Provide the [X, Y] coordinate of the cell's center where the given text is located.  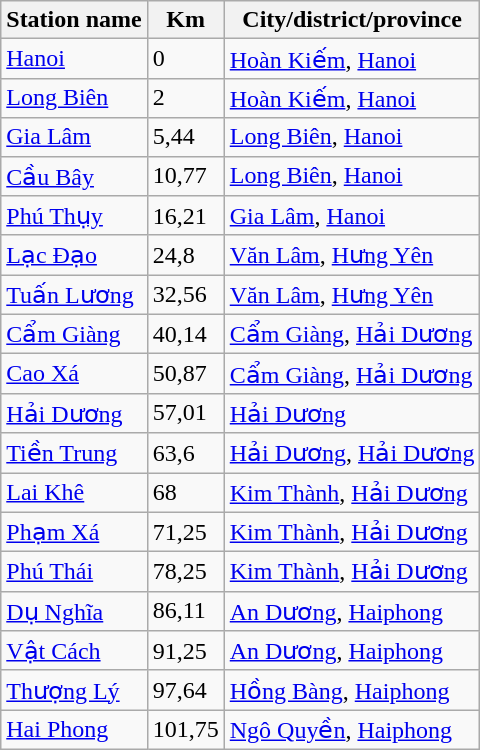
50,87 [186, 374]
68 [186, 492]
10,77 [186, 176]
24,8 [186, 255]
Lạc Đạo [74, 255]
Phú Thái [74, 572]
Tiền Trung [74, 453]
78,25 [186, 572]
Hai Phong [74, 730]
40,14 [186, 334]
Gia Lâm, Hanoi [352, 216]
Long Biên [74, 98]
0 [186, 59]
97,64 [186, 690]
71,25 [186, 532]
16,21 [186, 216]
Dụ Nghĩa [74, 611]
86,11 [186, 611]
Hải Dương, Hải Dương [352, 453]
Thượng Lý [74, 690]
63,6 [186, 453]
2 [186, 98]
57,01 [186, 413]
Phạm Xá [74, 532]
Ngô Quyền, Haiphong [352, 730]
Gia Lâm [74, 137]
101,75 [186, 730]
32,56 [186, 295]
Hanoi [74, 59]
Km [186, 20]
Station name [74, 20]
Hồng Bàng, Haiphong [352, 690]
Phú Thụy [74, 216]
Vật Cách [74, 651]
Cẩm Giàng [74, 334]
City/district/province [352, 20]
5,44 [186, 137]
Cầu Bây [74, 176]
91,25 [186, 651]
Lai Khê [74, 492]
Tuấn Lương [74, 295]
Cao Xá [74, 374]
